Determine the (X, Y) coordinate at the center of the cell enclosing the given text.  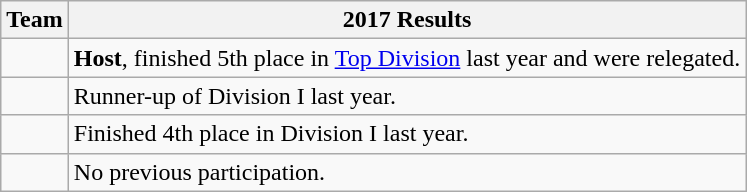
Finished 4th place in Division I last year. (406, 134)
Runner-up of Division I last year. (406, 96)
Team (35, 20)
2017 Results (406, 20)
No previous participation. (406, 172)
Host, finished 5th place in Top Division last year and were relegated. (406, 58)
